Determine the (x, y) coordinate at the center of the cell enclosing the given text.  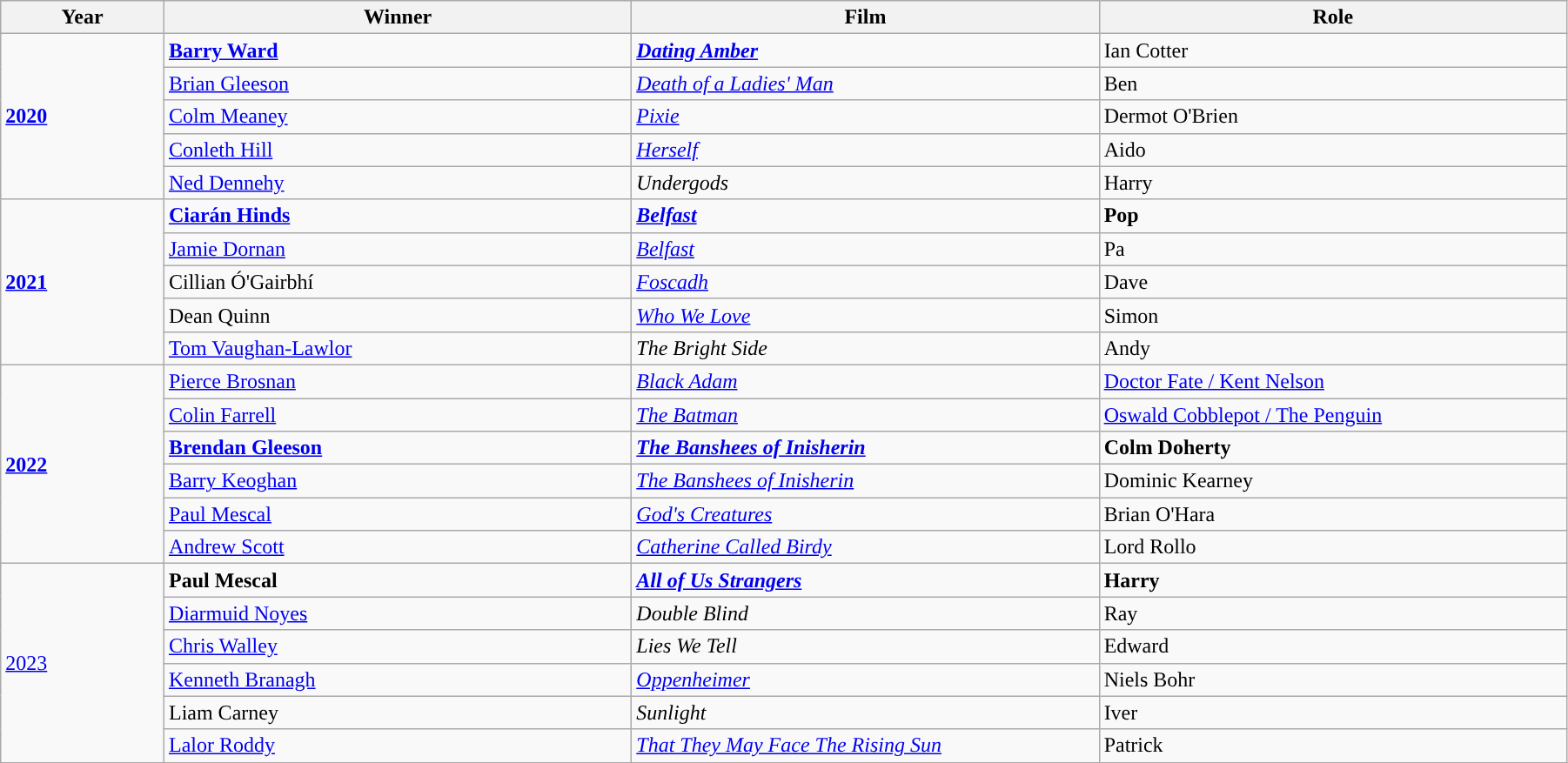
Winner (397, 17)
Tom Vaughan-Lawlor (397, 348)
Year (83, 17)
2023 (83, 663)
Pierce Brosnan (397, 381)
Lies We Tell (865, 646)
Colm Meaney (397, 117)
Jamie Dornan (397, 249)
Role (1333, 17)
Ian Cotter (1333, 50)
Colm Doherty (1333, 448)
Lalor Roddy (397, 746)
Simon (1333, 315)
Chris Walley (397, 646)
The Bright Side (865, 348)
Pa (1333, 249)
Ciarán Hinds (397, 216)
Dominic Kearney (1333, 481)
Dermot O'Brien (1333, 117)
Andrew Scott (397, 547)
Doctor Fate / Kent Nelson (1333, 381)
Oppenheimer (865, 679)
Double Blind (865, 613)
Liam Carney (397, 713)
Oswald Cobblepot / The Penguin (1333, 415)
Pixie (865, 117)
Dating Amber (865, 50)
Kenneth Branagh (397, 679)
Patrick (1333, 746)
Brendan Gleeson (397, 448)
2021 (83, 282)
Dave (1333, 282)
Diarmuid Noyes (397, 613)
2022 (83, 464)
Dean Quinn (397, 315)
Film (865, 17)
2020 (83, 117)
Edward (1333, 646)
God's Creatures (865, 514)
Barry Keoghan (397, 481)
Ray (1333, 613)
Cillian Ó'Gairbhí (397, 282)
Niels Bohr (1333, 679)
Brian Gleeson (397, 84)
Aido (1333, 150)
Foscadh (865, 282)
Ben (1333, 84)
Death of a Ladies' Man (865, 84)
Catherine Called Birdy (865, 547)
Pop (1333, 216)
Andy (1333, 348)
Brian O'Hara (1333, 514)
Conleth Hill (397, 150)
Ned Dennehy (397, 183)
Colin Farrell (397, 415)
All of Us Strangers (865, 580)
Lord Rollo (1333, 547)
Undergods (865, 183)
That They May Face The Rising Sun (865, 746)
The Batman (865, 415)
Iver (1333, 713)
Who We Love (865, 315)
Black Adam (865, 381)
Barry Ward (397, 50)
Herself (865, 150)
Sunlight (865, 713)
